Find where the given text appears and provide that cell's center as (x, y) coordinate. 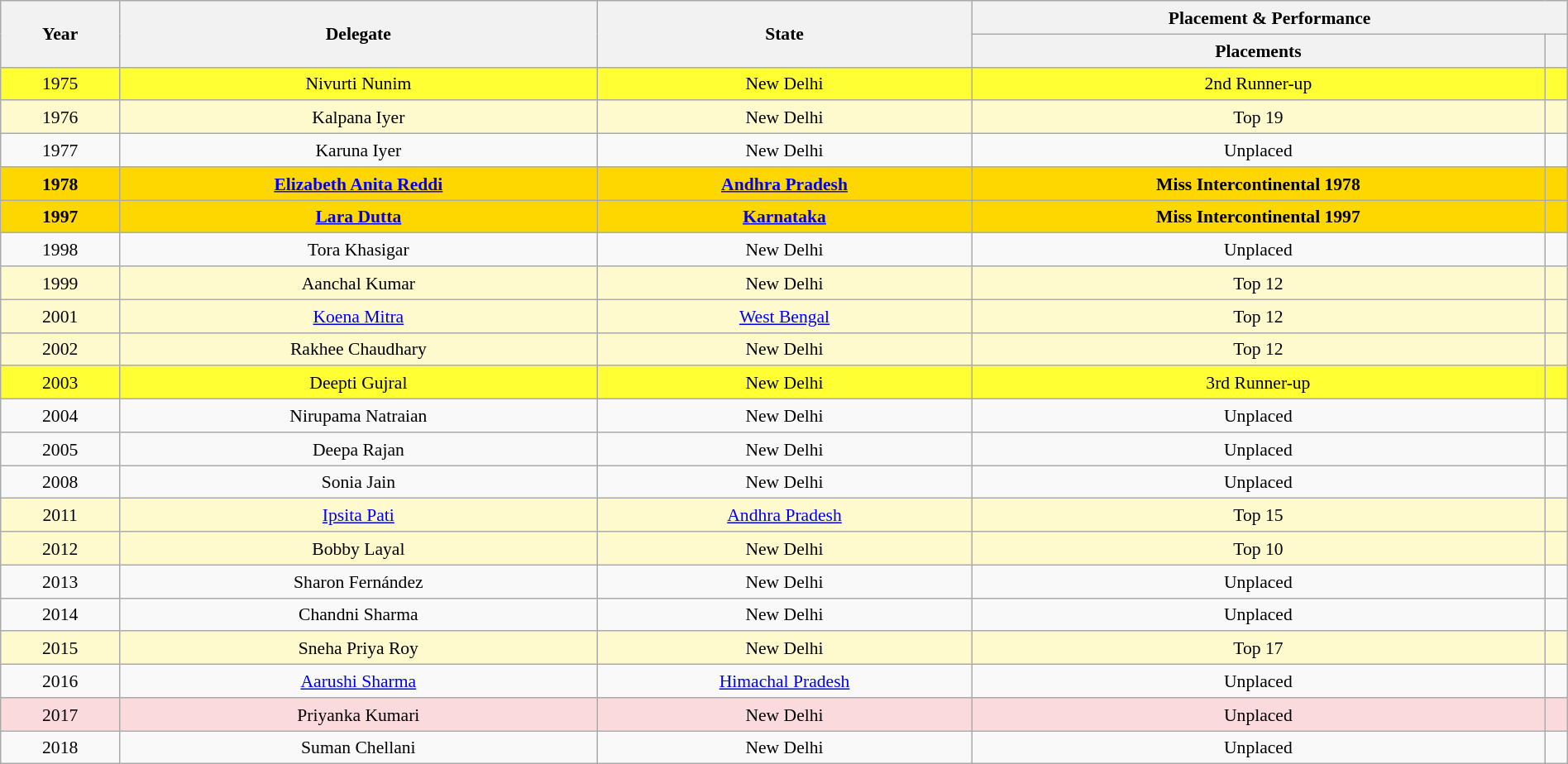
2018 (60, 747)
Priyanka Kumari (359, 714)
2014 (60, 614)
State (784, 34)
Delegate (359, 34)
2005 (60, 449)
2012 (60, 548)
Aanchal Kumar (359, 283)
1999 (60, 283)
Sharon Fernández (359, 581)
Placement & Performance (1269, 17)
Nivurti Nunim (359, 84)
Deepti Gujral (359, 383)
1978 (60, 184)
Karuna Iyer (359, 150)
2003 (60, 383)
1977 (60, 150)
3rd Runner-up (1259, 383)
2002 (60, 349)
Chandni Sharma (359, 614)
1998 (60, 250)
Top 15 (1259, 515)
Suman Chellani (359, 747)
Elizabeth Anita Reddi (359, 184)
1976 (60, 117)
Top 17 (1259, 648)
2016 (60, 681)
Ipsita Pati (359, 515)
Year (60, 34)
Top 10 (1259, 548)
Placements (1259, 50)
1975 (60, 84)
2008 (60, 482)
Kalpana Iyer (359, 117)
2011 (60, 515)
2015 (60, 648)
Himachal Pradesh (784, 681)
1997 (60, 217)
Miss Intercontinental 1997 (1259, 217)
Deepa Rajan (359, 449)
Aarushi Sharma (359, 681)
West Bengal (784, 316)
Koena Mitra (359, 316)
Sneha Priya Roy (359, 648)
Sonia Jain (359, 482)
Miss Intercontinental 1978 (1259, 184)
Lara Dutta (359, 217)
2017 (60, 714)
Top 19 (1259, 117)
2013 (60, 581)
2nd Runner-up (1259, 84)
Rakhee Chaudhary (359, 349)
Tora Khasigar (359, 250)
2004 (60, 416)
Nirupama Natraian (359, 416)
2001 (60, 316)
Karnataka (784, 217)
Bobby Layal (359, 548)
